Search for the cell housing the specified text and yield its (X, Y) center coordinate. 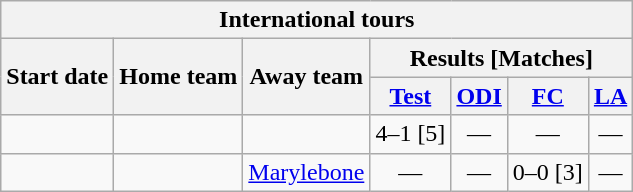
International tours (317, 20)
Home team (178, 77)
Start date (58, 77)
FC (548, 96)
ODI (479, 96)
Marylebone (306, 172)
Test (410, 96)
LA (610, 96)
4–1 [5] (410, 134)
Away team (306, 77)
0–0 [3] (548, 172)
Results [Matches] (502, 58)
